Detect which cell encompasses the target text, then output its (X, Y) center coordinate. 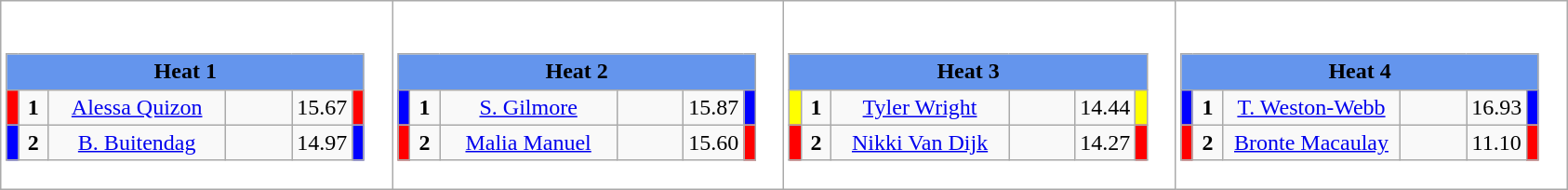
B. Buitendag (138, 142)
Bronte Macaulay (1311, 142)
15.67 (322, 107)
T. Weston-Webb (1311, 107)
11.10 (1497, 142)
Heat 4 1 T. Weston-Webb 16.93 2 Bronte Macaulay 11.10 (1371, 95)
16.93 (1497, 107)
15.60 (714, 142)
Tyler Wright (921, 107)
Nikki Van Dijk (921, 142)
Malia Manuel (528, 142)
14.44 (1105, 107)
14.27 (1105, 142)
Heat 3 (968, 72)
Alessa Quizon (138, 107)
Heat 2 (577, 72)
S. Gilmore (528, 107)
Heat 4 (1360, 72)
Heat 1 1 Alessa Quizon 15.67 2 B. Buitendag 14.97 (197, 95)
14.97 (322, 142)
Heat 1 (185, 72)
Heat 3 1 Tyler Wright 14.44 2 Nikki Van Dijk 14.27 (980, 95)
15.87 (714, 107)
Heat 2 1 S. Gilmore 15.87 2 Malia Manuel 15.60 (588, 95)
